Find where the given text appears and provide that cell's center as [X, Y] coordinate. 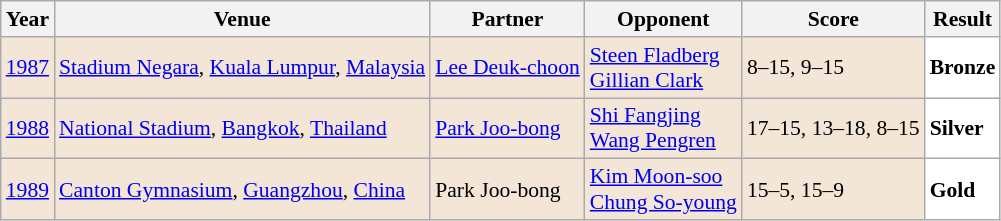
Partner [508, 19]
Venue [242, 19]
Stadium Negara, Kuala Lumpur, Malaysia [242, 68]
Silver [963, 128]
Steen Fladberg Gillian Clark [664, 68]
15–5, 15–9 [834, 190]
Opponent [664, 19]
1987 [28, 68]
17–15, 13–18, 8–15 [834, 128]
8–15, 9–15 [834, 68]
1988 [28, 128]
Gold [963, 190]
Lee Deuk-choon [508, 68]
Year [28, 19]
Bronze [963, 68]
Canton Gymnasium, Guangzhou, China [242, 190]
Shi Fangjing Wang Pengren [664, 128]
National Stadium, Bangkok, Thailand [242, 128]
1989 [28, 190]
Result [963, 19]
Kim Moon-soo Chung So-young [664, 190]
Score [834, 19]
